Search for the cell housing the specified text and yield its (X, Y) center coordinate. 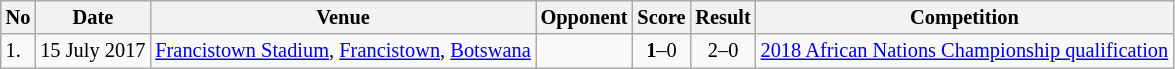
Date (92, 17)
Opponent (584, 17)
1. (18, 51)
Venue (342, 17)
Francistown Stadium, Francistown, Botswana (342, 51)
Score (661, 17)
1–0 (661, 51)
Result (722, 17)
Competition (964, 17)
No (18, 17)
15 July 2017 (92, 51)
2–0 (722, 51)
2018 African Nations Championship qualification (964, 51)
